Capture the cell that displays the provided text and extract its (x, y) central coordinate. 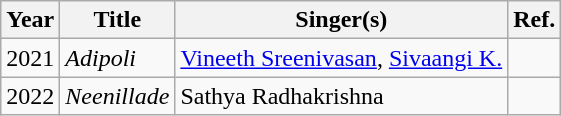
2022 (30, 96)
Year (30, 20)
Ref. (534, 20)
Neenillade (118, 96)
Singer(s) (342, 20)
Vineeth Sreenivasan, Sivaangi K. (342, 58)
Title (118, 20)
Sathya Radhakrishna (342, 96)
Adipoli (118, 58)
2021 (30, 58)
